Locate the cell with the specified text and output its [X, Y] center coordinate. 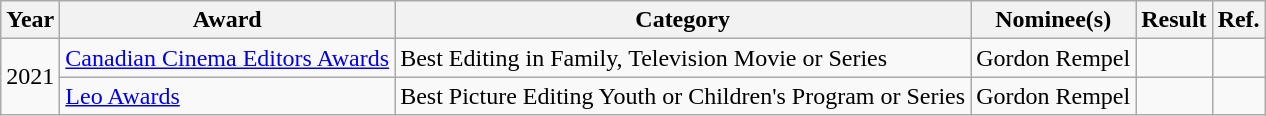
Category [683, 20]
2021 [30, 77]
Ref. [1238, 20]
Result [1174, 20]
Best Editing in Family, Television Movie or Series [683, 58]
Year [30, 20]
Best Picture Editing Youth or Children's Program or Series [683, 96]
Canadian Cinema Editors Awards [228, 58]
Nominee(s) [1054, 20]
Award [228, 20]
Leo Awards [228, 96]
